Return (x, y) of the center of cell containing provided text 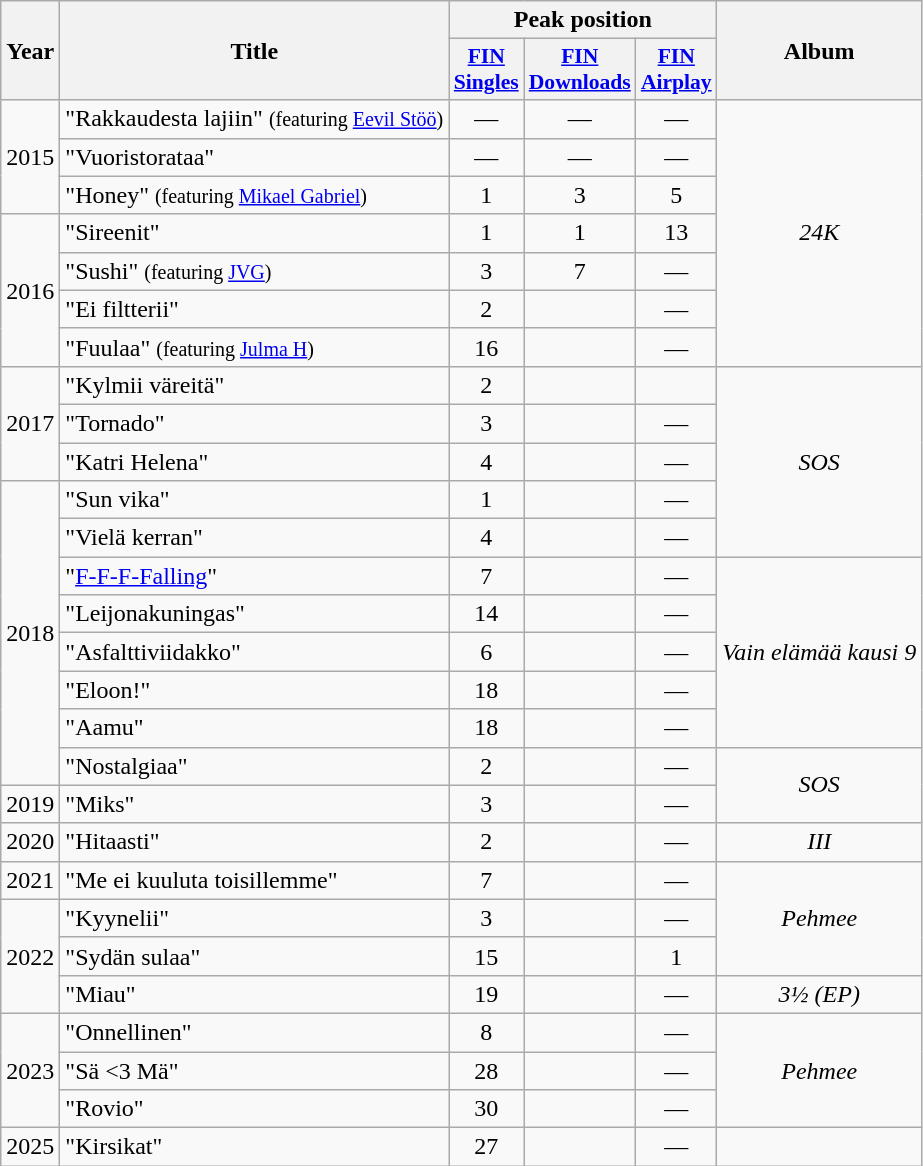
III (820, 842)
"Hitaasti" (254, 842)
"Tornado" (254, 423)
Vain elämää kausi 9 (820, 652)
"Vielä kerran" (254, 538)
24K (820, 233)
"Rakkaudesta lajiin" (featuring Eevil Stöö) (254, 119)
"Vuoristorataa" (254, 157)
"Sushi" (featuring JVG) (254, 271)
2019 (30, 804)
30 (486, 1109)
19 (486, 994)
"Miks" (254, 804)
"Honey" (featuring Mikael Gabriel) (254, 195)
"Kirsikat" (254, 1147)
"Sydän sulaa" (254, 956)
Year (30, 50)
"Sä <3 Mä" (254, 1071)
2015 (30, 157)
"Eloon!" (254, 690)
5 (676, 195)
"Kylmii väreitä" (254, 385)
8 (486, 1032)
"Asfalttiviidakko" (254, 652)
"Katri Helena" (254, 461)
2021 (30, 880)
FINSingles (486, 70)
2023 (30, 1070)
Peak position (583, 20)
13 (676, 233)
14 (486, 614)
"Aamu" (254, 728)
"Kyynelii" (254, 918)
"Sireenit" (254, 233)
6 (486, 652)
2018 (30, 633)
Title (254, 50)
"Sun vika" (254, 500)
"Me ei kuuluta toisillemme" (254, 880)
2016 (30, 290)
Album (820, 50)
2020 (30, 842)
"Leijonakuningas" (254, 614)
"F-F-F-Falling" (254, 576)
2017 (30, 423)
15 (486, 956)
2022 (30, 956)
FINDownloads (580, 70)
16 (486, 347)
"Rovio" (254, 1109)
3½ (EP) (820, 994)
FINAirplay (676, 70)
27 (486, 1147)
28 (486, 1071)
"Fuulaa" (featuring Julma H) (254, 347)
"Ei filtterii" (254, 309)
"Miau" (254, 994)
2025 (30, 1147)
"Nostalgiaa" (254, 766)
"Onnellinen" (254, 1032)
